Capture the cell that displays the provided text and extract its [x, y] central coordinate. 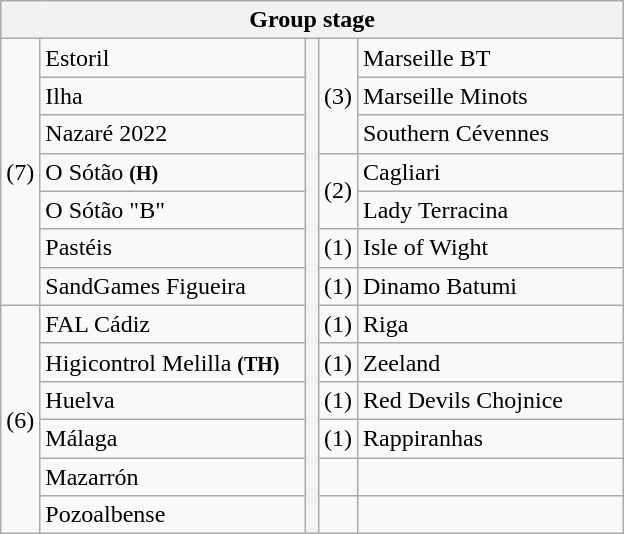
Dinamo Batumi [490, 286]
Estoril [173, 58]
Pozoalbense [173, 515]
Nazaré 2022 [173, 134]
O Sótão "B" [173, 210]
Southern Cévennes [490, 134]
(7) [20, 172]
Ilha [173, 96]
(3) [338, 96]
Rappiranhas [490, 438]
SandGames Figueira [173, 286]
(2) [338, 191]
Marseille BT [490, 58]
Málaga [173, 438]
Isle of Wight [490, 248]
Huelva [173, 400]
Zeeland [490, 362]
Group stage [312, 20]
Higicontrol Melilla (TH) [173, 362]
Cagliari [490, 172]
O Sótão (H) [173, 172]
Red Devils Chojnice [490, 400]
Mazarrón [173, 477]
(6) [20, 419]
Lady Terracina [490, 210]
Marseille Minots [490, 96]
Riga [490, 324]
Pastéis [173, 248]
FAL Cádiz [173, 324]
